Identify which cell holds the provided text, then report its (x, y) central coordinate. 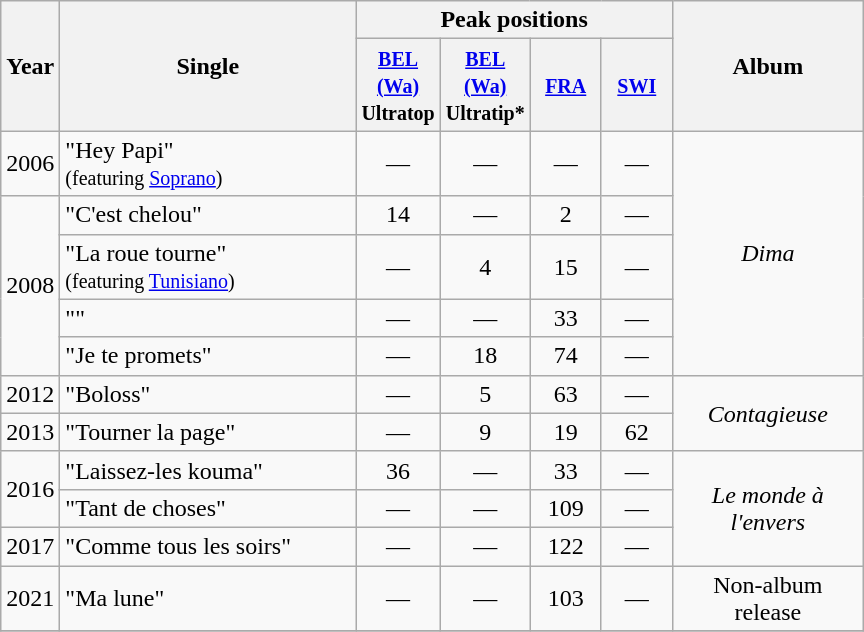
2 (566, 215)
"Boloss" (208, 394)
2013 (30, 432)
103 (566, 598)
"La roue tourne" (featuring Tunisiano) (208, 266)
Album (768, 66)
"Tant de choses" (208, 508)
5 (485, 394)
2012 (30, 394)
"Ma lune" (208, 598)
"Laissez-les kouma" (208, 470)
FRA (566, 85)
BEL (Wa)Ultratop (398, 85)
Non-album release (768, 598)
"Hey Papi"(featuring Soprano) (208, 164)
109 (566, 508)
Contagieuse (768, 413)
18 (485, 356)
2006 (30, 164)
19 (566, 432)
"" (208, 318)
14 (398, 215)
Single (208, 66)
"Tourner la page" (208, 432)
2017 (30, 546)
36 (398, 470)
"C'est chelou" (208, 215)
SWI (636, 85)
122 (566, 546)
"Je te promets" (208, 356)
15 (566, 266)
Peak positions (514, 20)
74 (566, 356)
63 (566, 394)
"Comme tous les soirs" (208, 546)
BEL (Wa)Ultratip* (485, 85)
4 (485, 266)
2008 (30, 286)
Le monde à l'envers (768, 508)
2016 (30, 489)
9 (485, 432)
Dima (768, 253)
2021 (30, 598)
Year (30, 66)
62 (636, 432)
